Provide the (x, y) coordinate of the cell's center where the given text is located.  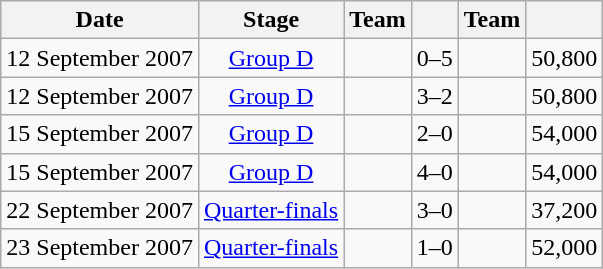
4–0 (434, 172)
2–0 (434, 134)
23 September 2007 (100, 248)
22 September 2007 (100, 210)
52,000 (564, 248)
1–0 (434, 248)
0–5 (434, 58)
Stage (270, 20)
37,200 (564, 210)
3–0 (434, 210)
Date (100, 20)
3–2 (434, 96)
